Determine the (x, y) coordinate at the center of the cell enclosing the given text.  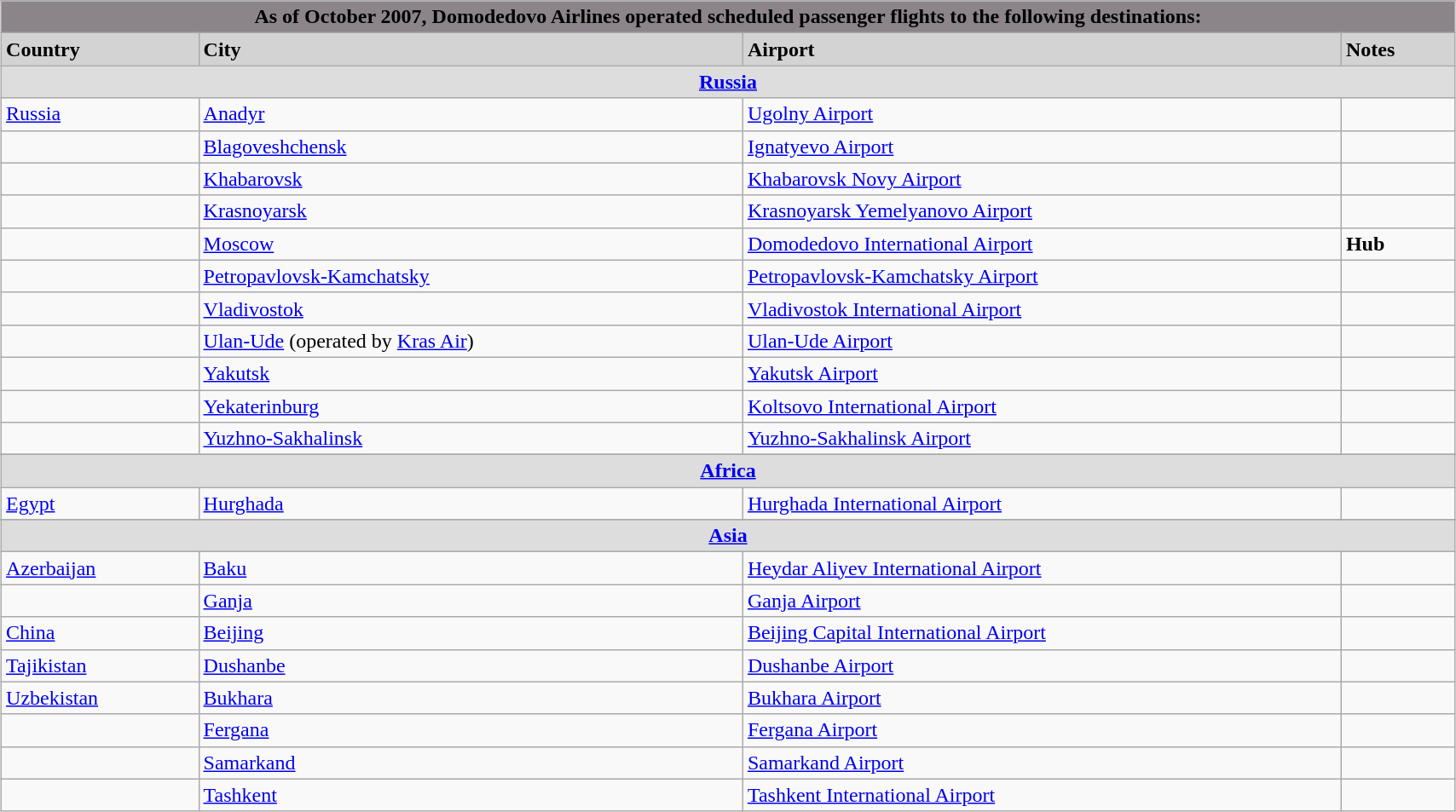
Krasnoyarsk (471, 211)
Petropavlovsk-Kamchatsky Airport (1042, 276)
Anadyr (471, 114)
Yakutsk Airport (1042, 373)
As of October 2007, Domodedovo Airlines operated scheduled passenger flights to the following destinations: (728, 17)
Country (101, 49)
Blagoveshchensk (471, 147)
Hurghada (471, 504)
Vladivostok (471, 308)
Tajikistan (101, 665)
Samarkand Airport (1042, 763)
Moscow (471, 244)
Azerbaijan (101, 568)
China (101, 633)
Yekaterinburg (471, 406)
Ignatyevo Airport (1042, 147)
Koltsovo International Airport (1042, 406)
Ganja Airport (1042, 601)
Bukhara (471, 698)
Samarkand (471, 763)
Notes (1398, 49)
Africa (728, 471)
Ganja (471, 601)
Tashkent (471, 795)
Egypt (101, 504)
Petropavlovsk-Kamchatsky (471, 276)
Yuzhno-Sakhalinsk (471, 439)
Ulan-Ude Airport (1042, 341)
Khabarovsk Novy Airport (1042, 179)
Hub (1398, 244)
Airport (1042, 49)
Ulan-Ude (operated by Kras Air) (471, 341)
Hurghada International Airport (1042, 504)
Baku (471, 568)
Heydar Aliyev International Airport (1042, 568)
Ugolny Airport (1042, 114)
Beijing (471, 633)
Dushanbe Airport (1042, 665)
Fergana (471, 730)
Krasnoyarsk Yemelyanovo Airport (1042, 211)
Dushanbe (471, 665)
Bukhara Airport (1042, 698)
Yakutsk (471, 373)
City (471, 49)
Yuzhno-Sakhalinsk Airport (1042, 439)
Asia (728, 536)
Tashkent International Airport (1042, 795)
Beijing Capital International Airport (1042, 633)
Uzbekistan (101, 698)
Vladivostok International Airport (1042, 308)
Fergana Airport (1042, 730)
Domodedovo International Airport (1042, 244)
Khabarovsk (471, 179)
